Scan for the cell matching the given text and deliver its (X, Y) coordinate at center. 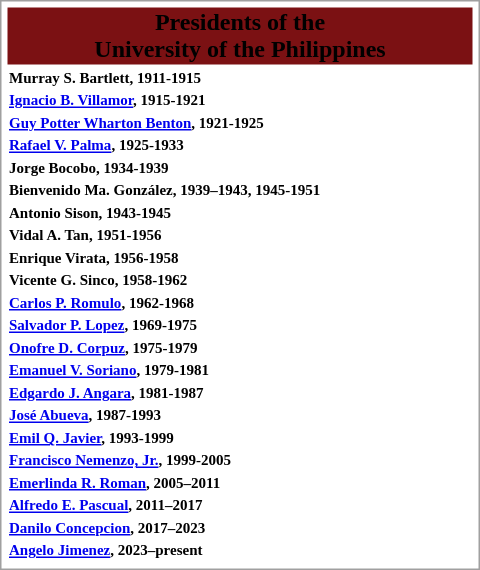
Francisco Nemenzo, Jr., 1999-2005 (240, 460)
Edgardo J. Angara, 1981-1987 (240, 392)
Antonio Sison, 1943-1945 (240, 212)
Danilo Concepcion, 2017–2023 (240, 528)
Jorge Bocobo, 1934-1939 (240, 168)
Emil Q. Javier, 1993-1999 (240, 438)
Ignacio B. Villamor, 1915-1921 (240, 100)
Carlos P. Romulo, 1962-1968 (240, 302)
Bienvenido Ma. González, 1939–1943, 1945-1951 (240, 190)
Angelo Jimenez, 2023–present (240, 550)
Emerlinda R. Roman, 2005–2011 (240, 482)
Alfredo E. Pascual, 2011–2017 (240, 505)
Murray S. Bartlett, 1911-1915 (240, 78)
Emanuel V. Soriano, 1979-1981 (240, 370)
Guy Potter Wharton Benton, 1921-1925 (240, 122)
Vidal A. Tan, 1951-1956 (240, 235)
Rafael V. Palma, 1925-1933 (240, 145)
Presidents of the University of the Philippines (240, 36)
José Abueva, 1987-1993 (240, 415)
Enrique Virata, 1956-1958 (240, 258)
Onofre D. Corpuz, 1975-1979 (240, 348)
Vicente G. Sinco, 1958-1962 (240, 280)
Salvador P. Lopez, 1969-1975 (240, 325)
